Capture the cell that displays the provided text and extract its [X, Y] central coordinate. 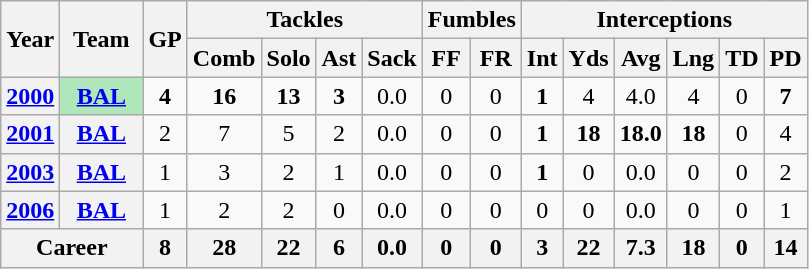
Fumbles [472, 20]
Career [72, 248]
Solo [288, 58]
16 [224, 96]
8 [165, 248]
2006 [30, 210]
13 [288, 96]
FF [446, 58]
2000 [30, 96]
Yds [588, 58]
18.0 [640, 134]
FR [496, 58]
7.3 [640, 248]
6 [339, 248]
28 [224, 248]
2003 [30, 172]
Avg [640, 58]
Sack [392, 58]
Year [30, 39]
TD [742, 58]
Int [542, 58]
14 [786, 248]
GP [165, 39]
Comb [224, 58]
5 [288, 134]
2001 [30, 134]
Team [102, 39]
Tackles [304, 20]
Lng [693, 58]
PD [786, 58]
4.0 [640, 96]
Interceptions [664, 20]
Ast [339, 58]
